Scan for the cell matching the given text and deliver its (x, y) coordinate at center. 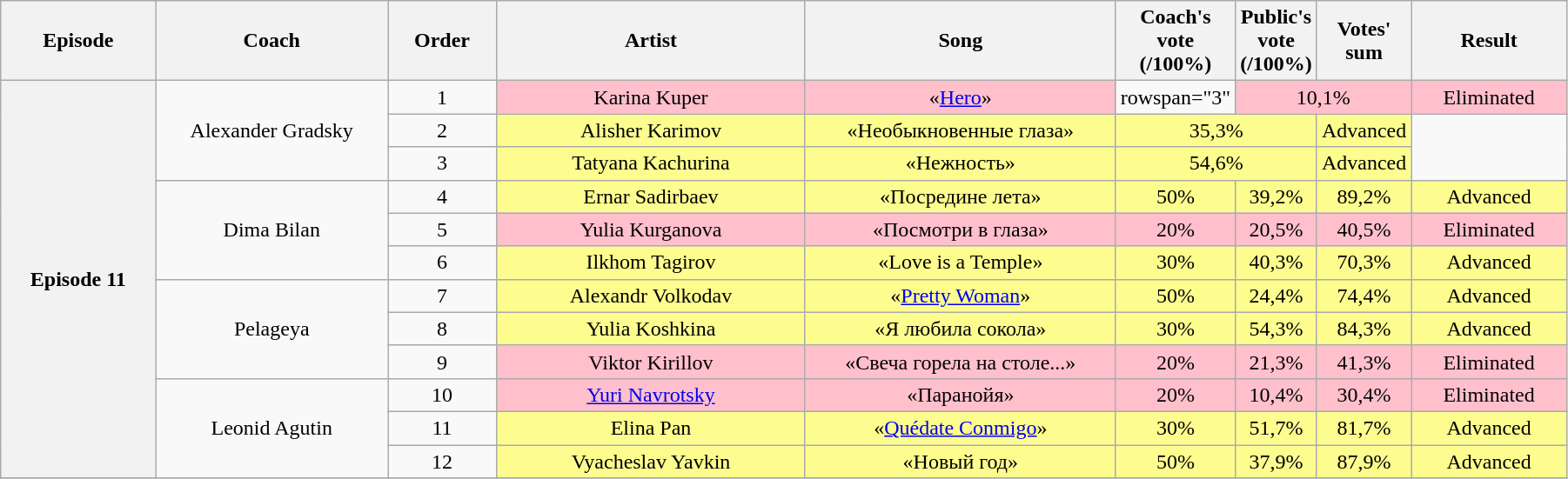
40,5% (1364, 230)
89,2% (1364, 196)
Artist (651, 41)
Coach's vote (/100%) (1176, 41)
«Необыкновенные глаза» (961, 130)
Votes' sum (1364, 41)
4 (442, 196)
«Hero» (961, 97)
10,4% (1277, 395)
Yulia Kurganova (651, 230)
Order (442, 41)
Yulia Koshkina (651, 329)
«Pretty Woman» (961, 296)
«Свеча горела на столе...» (961, 362)
«Паранойя» (961, 395)
3 (442, 163)
6 (442, 263)
11 (442, 428)
Alexandr Volkodav (651, 296)
51,7% (1277, 428)
54,6% (1216, 163)
74,4% (1364, 296)
1 (442, 97)
41,3% (1364, 362)
Episode (78, 41)
7 (442, 296)
Ernar Sadirbaev (651, 196)
70,3% (1364, 263)
«Quédate Conmigo» (961, 428)
8 (442, 329)
2 (442, 130)
12 (442, 462)
30,4% (1364, 395)
10 (442, 395)
Alisher Karimov (651, 130)
87,9% (1364, 462)
«Посмотри в глаза» (961, 230)
Leonid Agutin (271, 428)
Dima Bilan (271, 230)
20,5% (1277, 230)
Vyacheslav Yavkin (651, 462)
Pelageya (271, 329)
rowspan="3" (1176, 97)
Elina Pan (651, 428)
81,7% (1364, 428)
84,3% (1364, 329)
«Нежность» (961, 163)
Karina Kuper (651, 97)
37,9% (1277, 462)
«Посредине лета» (961, 196)
10,1% (1323, 97)
9 (442, 362)
35,3% (1216, 130)
Alexander Gradsky (271, 130)
54,3% (1277, 329)
Coach (271, 41)
Yuri Navrotsky (651, 395)
21,3% (1277, 362)
Episode 11 (78, 280)
5 (442, 230)
Public's vote (/100%) (1277, 41)
Result (1490, 41)
Song (961, 41)
40,3% (1277, 263)
24,4% (1277, 296)
«Я любила сокола» (961, 329)
«Love is a Temple» (961, 263)
«Новый год» (961, 462)
Tatyana Kachurina (651, 163)
Ilkhom Tagirov (651, 263)
39,2% (1277, 196)
Viktor Kirillov (651, 362)
